Find where the given text appears and provide that cell's center as (X, Y) coordinate. 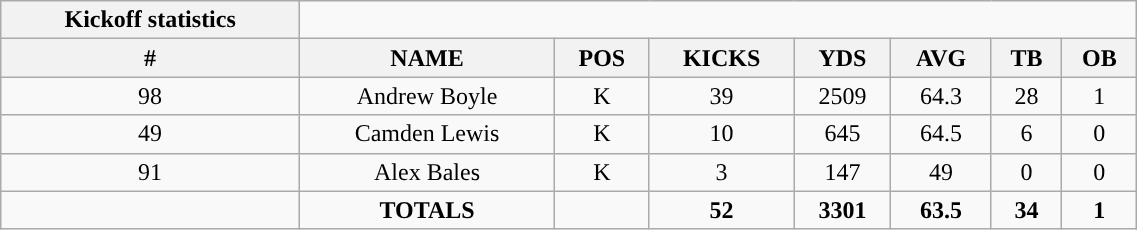
Alex Bales (428, 172)
3301 (842, 210)
64.3 (941, 96)
KICKS (722, 58)
10 (722, 134)
AVG (941, 58)
52 (722, 210)
63.5 (941, 210)
NAME (428, 58)
3 (722, 172)
OB (1100, 58)
34 (1026, 210)
Kickoff statistics (150, 20)
98 (150, 96)
64.5 (941, 134)
39 (722, 96)
POS (602, 58)
147 (842, 172)
TOTALS (428, 210)
28 (1026, 96)
Camden Lewis (428, 134)
TB (1026, 58)
YDS (842, 58)
91 (150, 172)
# (150, 58)
6 (1026, 134)
2509 (842, 96)
Andrew Boyle (428, 96)
645 (842, 134)
